Determine the [x, y] coordinate at the center of the cell enclosing the given text.  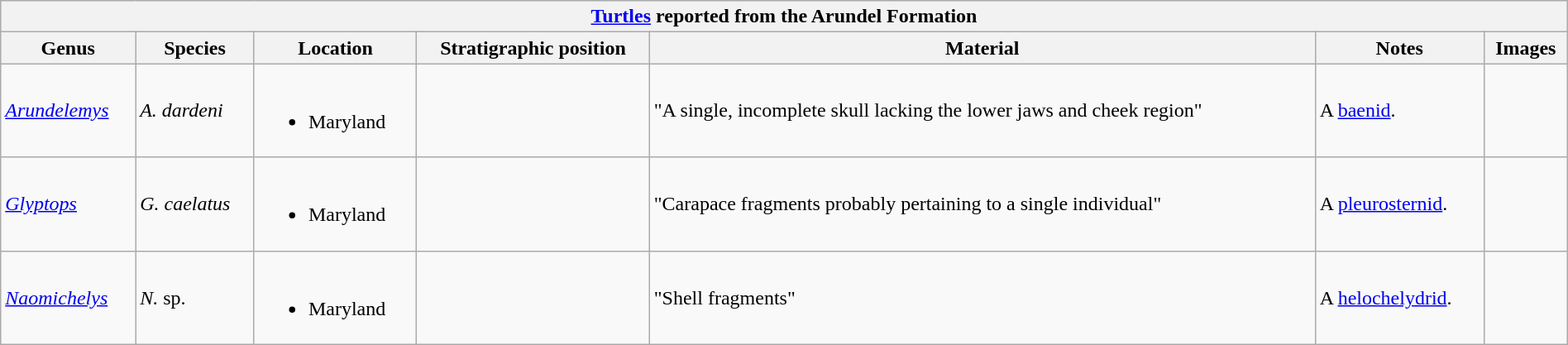
A. dardeni [195, 111]
G. caelatus [195, 204]
A pleurosternid. [1399, 204]
A helochelydrid. [1399, 298]
"Shell fragments" [982, 298]
Naomichelys [68, 298]
Genus [68, 48]
Notes [1399, 48]
Images [1525, 48]
"A single, incomplete skull lacking the lower jaws and cheek region" [982, 111]
Stratigraphic position [533, 48]
A baenid. [1399, 111]
Location [335, 48]
Turtles reported from the Arundel Formation [784, 17]
Arundelemys [68, 111]
Glyptops [68, 204]
"Carapace fragments probably pertaining to a single individual" [982, 204]
Material [982, 48]
Species [195, 48]
N. sp. [195, 298]
